Output the [x, y] coordinate of the center of the cell containing the given text.  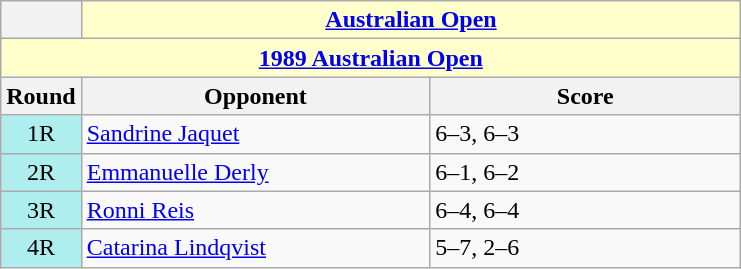
1989 Australian Open [371, 58]
Catarina Lindqvist [256, 248]
Sandrine Jaquet [256, 134]
Emmanuelle Derly [256, 172]
6–3, 6–3 [586, 134]
1R [41, 134]
6–4, 6–4 [586, 210]
Australian Open [411, 20]
3R [41, 210]
Score [586, 96]
6–1, 6–2 [586, 172]
4R [41, 248]
Round [41, 96]
Ronni Reis [256, 210]
2R [41, 172]
Opponent [256, 96]
5–7, 2–6 [586, 248]
